Identify which cell holds the provided text, then report its [x, y] central coordinate. 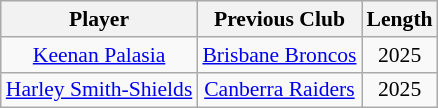
Brisbane Broncos [279, 55]
Keenan Palasia [100, 55]
Canberra Raiders [279, 90]
Length [400, 19]
Previous Club [279, 19]
Player [100, 19]
Harley Smith-Shields [100, 90]
